Output the [x, y] coordinate of the center of the cell containing the given text.  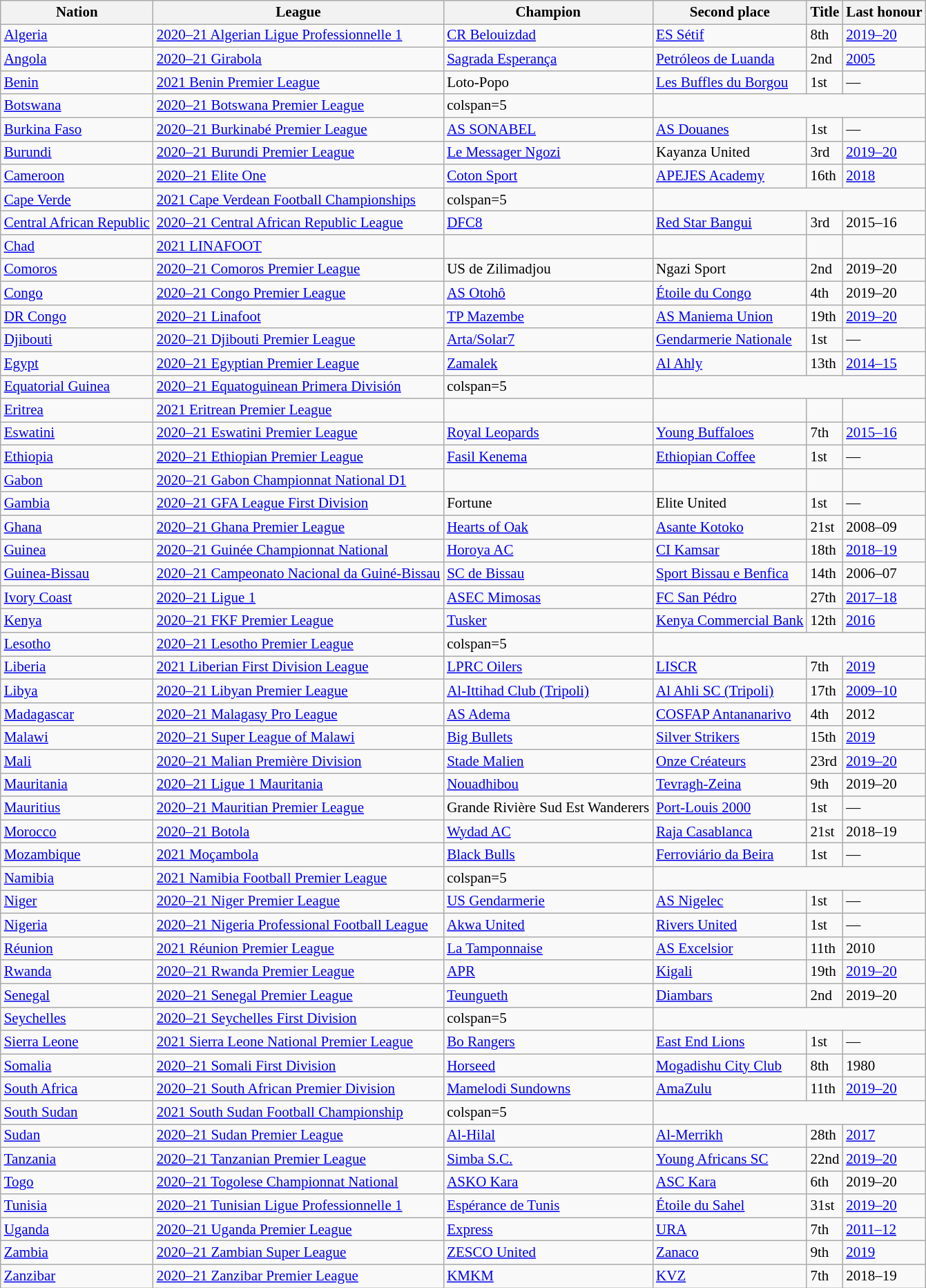
2020–21 Ethiopian Premier League [298, 457]
Sagrada Esperança [548, 59]
ASEC Mimosas [548, 597]
2018 [884, 176]
2020–21 Girabola [298, 59]
Somalia [77, 1066]
Arta/Solar7 [548, 340]
TP Mazembe [548, 316]
LISCR [729, 668]
Madagascar [77, 714]
Zanaco [729, 1253]
2020–21 Ligue 1 [298, 597]
Title [824, 12]
Gendarmerie Nationale [729, 340]
AmaZulu [729, 1089]
Mauritania [77, 785]
Mali [77, 761]
Fortune [548, 503]
2020–21 Malian Première Division [298, 761]
Simba S.C. [548, 1159]
Egypt [77, 363]
Chad [77, 247]
Bo Rangers [548, 1042]
Uganda [77, 1229]
Morocco [77, 832]
Zamalek [548, 363]
Étoile du Congo [729, 293]
2008–09 [884, 527]
Mozambique [77, 855]
1980 [884, 1066]
APEJES Academy [729, 176]
Liberia [77, 668]
Zambia [77, 1253]
Tunisia [77, 1206]
Horseed [548, 1066]
Express [548, 1229]
2020–21 Elite One [298, 176]
2021 LINAFOOT [298, 247]
2006–07 [884, 574]
Ethiopian Coffee [729, 457]
COSFAP Antananarivo [729, 714]
Libya [77, 691]
Algeria [77, 36]
Les Buffles du Borgou [729, 82]
Young Buffaloes [729, 434]
14th [824, 574]
Second place [729, 12]
2020–21 Sudan Premier League [298, 1136]
Al Ahli SC (Tripoli) [729, 691]
2020–21 Comoros Premier League [298, 270]
2020–21 Tanzanian Premier League [298, 1159]
CR Belouizdad [548, 36]
15th [824, 738]
Hearts of Oak [548, 527]
Central African Republic [77, 223]
2017–18 [884, 597]
2011–12 [884, 1229]
2017 [884, 1136]
Kenya Commercial Bank [729, 621]
Eswatini [77, 434]
Loto-Popo [548, 82]
Mamelodi Sundowns [548, 1089]
2020–21 Central African Republic League [298, 223]
Onze Créateurs [729, 761]
28th [824, 1136]
KVZ [729, 1276]
2020–21 Senegal Premier League [298, 995]
Sudan [77, 1136]
Lesotho [77, 644]
URA [729, 1229]
2021 Eritrean Premier League [298, 410]
KMKM [548, 1276]
Fasil Kenema [548, 457]
2020–21 Lesotho Premier League [298, 644]
Zanzibar [77, 1276]
AS Nigelec [729, 902]
2020–21 Tunisian Ligue Professionnelle 1 [298, 1206]
Kenya [77, 621]
2020–21 Malagasy Pro League [298, 714]
13th [824, 363]
31st [824, 1206]
2021 Moçambola [298, 855]
2020–21 Uganda Premier League [298, 1229]
Gambia [77, 503]
2020–21 Mauritian Premier League [298, 808]
APR [548, 972]
Ferroviário da Beira [729, 855]
Nouadhibou [548, 785]
2021 Cape Verdean Football Championships [298, 200]
La Tamponnaise [548, 948]
Sierra Leone [77, 1042]
Nigeria [77, 925]
Senegal [77, 995]
Burundi [77, 153]
LPRC Oilers [548, 668]
East End Lions [729, 1042]
Tevragh-Zeina [729, 785]
Teungueth [548, 995]
2020–21 Linafoot [298, 316]
2020–21 Super League of Malawi [298, 738]
Étoile du Sahel [729, 1206]
ZESCO United [548, 1253]
2020–21 Nigeria Professional Football League [298, 925]
Tusker [548, 621]
2021 South Sudan Football Championship [298, 1113]
AS Douanes [729, 129]
Al Ahly [729, 363]
2020–21 Togolese Championnat National [298, 1182]
2020–21 Equatoguinean Primera División [298, 387]
2020–21 Algerian Ligue Professionnelle 1 [298, 36]
Comoros [77, 270]
League [298, 12]
2020–21 Libyan Premier League [298, 691]
Réunion [77, 948]
Coton Sport [548, 176]
2012 [884, 714]
Port-Louis 2000 [729, 808]
Wydad AC [548, 832]
Angola [77, 59]
Last honour [884, 12]
Ethiopia [77, 457]
Ghana [77, 527]
Petróleos de Luanda [729, 59]
AS Otohô [548, 293]
2020–21 Rwanda Premier League [298, 972]
Diambars [729, 995]
Nation [77, 12]
Mogadishu City Club [729, 1066]
AS Maniema Union [729, 316]
2020–21 Campeonato Nacional da Guiné-Bissau [298, 574]
2020–21 Guinée Championnat National [298, 550]
Royal Leopards [548, 434]
DFC8 [548, 223]
Kayanza United [729, 153]
2021 Benin Premier League [298, 82]
2020–21 GFA League First Division [298, 503]
2020–21 FKF Premier League [298, 621]
2020–21 Eswatini Premier League [298, 434]
Raja Casablanca [729, 832]
2020–21 Somali First Division [298, 1066]
2020–21 Burundi Premier League [298, 153]
2020–21 Botswana Premier League [298, 106]
Botswana [77, 106]
6th [824, 1182]
ES Sétif [729, 36]
Kigali [729, 972]
Rivers United [729, 925]
Silver Strikers [729, 738]
Al-Ittihad Club (Tripoli) [548, 691]
Black Bulls [548, 855]
Ngazi Sport [729, 270]
Equatorial Guinea [77, 387]
27th [824, 597]
Rwanda [77, 972]
SC de Bissau [548, 574]
Mauritius [77, 808]
CI Kamsar [729, 550]
2009–10 [884, 691]
Namibia [77, 878]
2020–21 Zambian Super League [298, 1253]
ASKO Kara [548, 1182]
Ivory Coast [77, 597]
Le Messager Ngozi [548, 153]
2010 [884, 948]
ASC Kara [729, 1182]
Elite United [729, 503]
Red Star Bangui [729, 223]
Al-Hilal [548, 1136]
Tanzania [77, 1159]
South Sudan [77, 1113]
Asante Kotoko [729, 527]
2020–21 Gabon Championnat National D1 [298, 481]
Espérance de Tunis [548, 1206]
Al-Merrikh [729, 1136]
2020–21 Ghana Premier League [298, 527]
Djibouti [77, 340]
Togo [77, 1182]
2020–21 Djibouti Premier League [298, 340]
2020–21 Burkinabé Premier League [298, 129]
18th [824, 550]
2021 Réunion Premier League [298, 948]
16th [824, 176]
2020–21 Seychelles First Division [298, 1019]
2020–21 South African Premier Division [298, 1089]
South Africa [77, 1089]
US Gendarmerie [548, 902]
2021 Sierra Leone National Premier League [298, 1042]
Grande Rivière Sud Est Wanderers [548, 808]
Burkina Faso [77, 129]
Malawi [77, 738]
2020–21 Ligue 1 Mauritania [298, 785]
17th [824, 691]
Big Bullets [548, 738]
Eritrea [77, 410]
Guinea-Bissau [77, 574]
US de Zilimadjou [548, 270]
2016 [884, 621]
Benin [77, 82]
2020–21 Niger Premier League [298, 902]
Gabon [77, 481]
Sport Bissau e Benfica [729, 574]
Champion [548, 12]
Guinea [77, 550]
22nd [824, 1159]
Congo [77, 293]
2020–21 Zanzibar Premier League [298, 1276]
12th [824, 621]
Seychelles [77, 1019]
Young Africans SC [729, 1159]
2020–21 Congo Premier League [298, 293]
Akwa United [548, 925]
2005 [884, 59]
AS SONABEL [548, 129]
Niger [77, 902]
Cameroon [77, 176]
AS Adema [548, 714]
Cape Verde [77, 200]
23rd [824, 761]
2021 Namibia Football Premier League [298, 878]
DR Congo [77, 316]
Horoya AC [548, 550]
2020–21 Egyptian Premier League [298, 363]
2020–21 Botola [298, 832]
2014–15 [884, 363]
AS Excelsior [729, 948]
2021 Liberian First Division League [298, 668]
FC San Pédro [729, 597]
Stade Malien [548, 761]
